For the text-containing cell, return its midpoint in (X, Y) coordinate format. 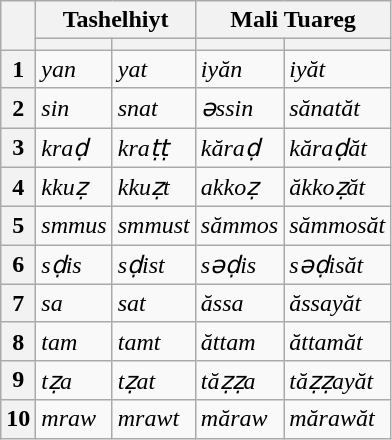
səḍis (239, 265)
sa (74, 303)
1 (18, 69)
əssin (239, 108)
mărawăt (338, 419)
kkuẓ (74, 187)
4 (18, 187)
kăraḍăt (338, 148)
sḍis (74, 265)
iyăt (338, 69)
tam (74, 341)
8 (18, 341)
sănatăt (338, 108)
yan (74, 69)
sămmosăt (338, 226)
Mali Tuareg (292, 20)
9 (18, 380)
6 (18, 265)
măraw (239, 419)
ăttam (239, 341)
kăraḍ (239, 148)
kraḍ (74, 148)
iyăn (239, 69)
kraṭṭ (154, 148)
7 (18, 303)
snat (154, 108)
10 (18, 419)
smmust (154, 226)
sămmos (239, 226)
5 (18, 226)
tamt (154, 341)
akkoẓ (239, 187)
kkuẓt (154, 187)
yat (154, 69)
ăkkoẓăt (338, 187)
mrawt (154, 419)
ăttamăt (338, 341)
sat (154, 303)
sin (74, 108)
sḍist (154, 265)
tăẓẓa (239, 380)
tẓat (154, 380)
3 (18, 148)
tẓa (74, 380)
ăssayăt (338, 303)
ăssa (239, 303)
mraw (74, 419)
tăẓẓayăt (338, 380)
səḍisăt (338, 265)
smmus (74, 226)
Tashelhiyt (116, 20)
2 (18, 108)
